Scan for the cell matching the given text and deliver its [x, y] coordinate at center. 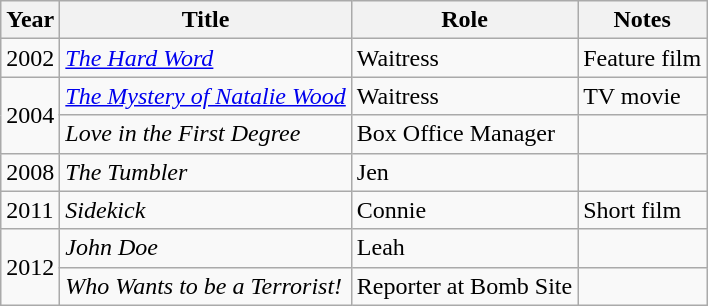
Connie [464, 210]
Sidekick [206, 210]
Who Wants to be a Terrorist! [206, 286]
TV movie [642, 96]
2008 [30, 172]
Year [30, 20]
2004 [30, 115]
2011 [30, 210]
Feature film [642, 58]
The Tumbler [206, 172]
Leah [464, 248]
Title [206, 20]
2002 [30, 58]
The Hard Word [206, 58]
Notes [642, 20]
John Doe [206, 248]
Jen [464, 172]
Reporter at Bomb Site [464, 286]
2012 [30, 267]
Love in the First Degree [206, 134]
The Mystery of Natalie Wood [206, 96]
Short film [642, 210]
Role [464, 20]
Box Office Manager [464, 134]
